Return (x, y) of the center of cell containing provided text 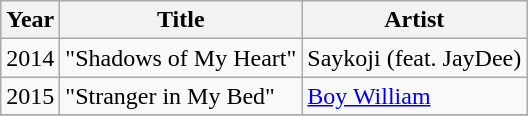
"Shadows of My Heart" (181, 58)
Year (30, 20)
"Stranger in My Bed" (181, 96)
2015 (30, 96)
2014 (30, 58)
Artist (414, 20)
Saykoji (feat. JayDee) (414, 58)
Boy William (414, 96)
Title (181, 20)
